Locate the cell with the specified text and output its (x, y) center coordinate. 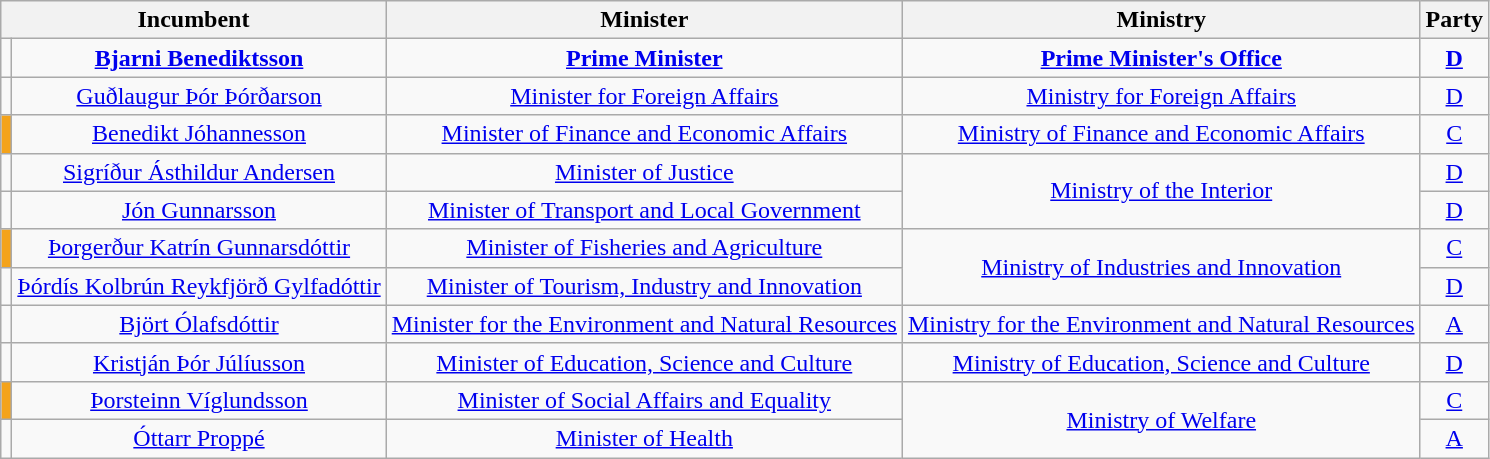
Minister of Education, Science and Culture (644, 362)
Ministry of the Interior (1161, 191)
Benedikt Jóhannesson (199, 134)
Kristján Þór Júlíusson (199, 362)
Minister for the Environment and Natural Resources (644, 324)
Óttarr Proppé (199, 438)
Þorsteinn Víglundsson (199, 400)
Minister of Transport and Local Government (644, 210)
Þorgerður Katrín Gunnarsdóttir (199, 248)
Party (1454, 20)
Prime Minister's Office (1161, 58)
Ministry of Industries and Innovation (1161, 267)
Björt Ólafsdóttir (199, 324)
Minister of Tourism, Industry and Innovation (644, 286)
Ministry of Finance and Economic Affairs (1161, 134)
Ministry of Welfare (1161, 419)
Prime Minister (644, 58)
Guðlaugur Þór Þórðarson (199, 96)
Minister for Foreign Affairs (644, 96)
Minister of Social Affairs and Equality (644, 400)
Minister of Finance and Economic Affairs (644, 134)
Þórdís Kolbrún Reykfjörð Gylfadóttir (199, 286)
Jón Gunnarsson (199, 210)
Ministry for the Environment and Natural Resources (1161, 324)
Ministry of Education, Science and Culture (1161, 362)
Minister (644, 20)
Ministry for Foreign Affairs (1161, 96)
Minister of Health (644, 438)
Incumbent (194, 20)
Ministry (1161, 20)
Minister of Justice (644, 172)
Bjarni Benediktsson (199, 58)
Minister of Fisheries and Agriculture (644, 248)
Sigríður Ásthildur Andersen (199, 172)
